Detect which cell encompasses the target text, then output its (x, y) center coordinate. 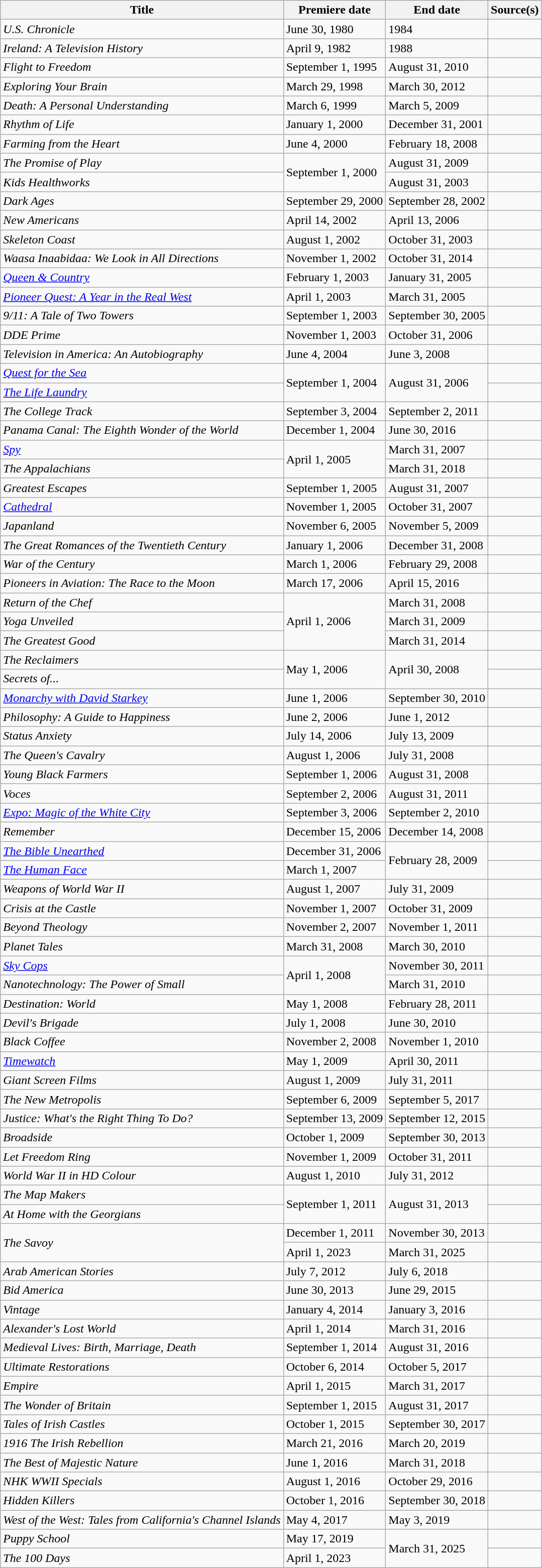
July 6, 2018 (437, 1271)
November 2, 2008 (335, 1042)
June 30, 2016 (437, 430)
August 1, 2006 (335, 755)
July 31, 2008 (437, 755)
Panama Canal: The Eighth Wonder of the World (142, 430)
October 29, 2016 (437, 1482)
August 31, 2008 (437, 774)
January 31, 2005 (437, 278)
September 1, 1995 (335, 67)
At Home with the Georgians (142, 1214)
November 30, 2011 (437, 966)
Title (142, 10)
Death: A Personal Understanding (142, 105)
April 1, 2005 (335, 459)
Secrets of... (142, 679)
Giant Screen Films (142, 1080)
March 21, 2016 (335, 1443)
September 1, 2006 (335, 774)
The Greatest Good (142, 641)
Hidden Killers (142, 1501)
August 31, 2010 (437, 67)
October 6, 2014 (335, 1367)
Young Black Farmers (142, 774)
Television in America: An Autobiography (142, 354)
Cathedral (142, 507)
Farming from the Heart (142, 144)
Nanotechnology: The Power of Small (142, 985)
September 2, 2010 (437, 812)
Devil's Brigade (142, 1023)
April 30, 2008 (437, 669)
November 5, 2009 (437, 526)
November 1, 2009 (335, 1156)
Skeleton Coast (142, 239)
Let Freedom Ring (142, 1156)
September 1, 2003 (335, 316)
October 1, 2015 (335, 1424)
September 1, 2000 (335, 172)
May 1, 2006 (335, 669)
The Great Romances of the Twentieth Century (142, 545)
November 1, 2007 (335, 908)
August 31, 2009 (437, 163)
Japanland (142, 526)
Remember (142, 831)
Beyond Theology (142, 927)
December 31, 2001 (437, 125)
September 1, 2011 (335, 1204)
August 31, 2016 (437, 1348)
June 3, 2008 (437, 354)
Vintage (142, 1309)
November 1, 2003 (335, 335)
March 31, 2005 (437, 297)
August 31, 2011 (437, 793)
August 1, 2002 (335, 239)
September 5, 2017 (437, 1099)
Source(s) (515, 10)
April 30, 2011 (437, 1061)
November 1, 2011 (437, 927)
War of the Century (142, 564)
Sky Cops (142, 966)
October 31, 2006 (437, 335)
August 31, 2007 (437, 488)
February 1, 2003 (335, 278)
September 28, 2002 (437, 201)
Empire (142, 1386)
August 31, 2017 (437, 1405)
Spy (142, 449)
September 30, 2018 (437, 1501)
September 30, 2010 (437, 698)
March 31, 2016 (437, 1329)
September 13, 2009 (335, 1118)
January 1, 2000 (335, 125)
March 6, 1999 (335, 105)
Alexander's Lost World (142, 1329)
June 30, 2013 (335, 1290)
March 5, 2009 (437, 105)
Bid America (142, 1290)
Exploring Your Brain (142, 86)
September 30, 2005 (437, 316)
May 1, 2008 (335, 1004)
Yoga Unveiled (142, 622)
Ireland: A Television History (142, 48)
Flight to Freedom (142, 67)
May 1, 2009 (335, 1061)
Timewatch (142, 1061)
October 31, 2011 (437, 1156)
August 31, 2006 (437, 383)
March 30, 2012 (437, 86)
The Best of Majestic Nature (142, 1463)
The College Track (142, 411)
Arab American Stories (142, 1271)
September 2, 2006 (335, 793)
1988 (437, 48)
March 29, 1998 (335, 86)
June 30, 1980 (335, 29)
Voces (142, 793)
August 31, 2003 (437, 182)
November 1, 2005 (335, 507)
September 6, 2009 (335, 1099)
Pioneers in Aviation: The Race to the Moon (142, 583)
June 1, 2006 (335, 698)
May 17, 2019 (335, 1539)
July 1, 2008 (335, 1023)
October 31, 2003 (437, 239)
Pioneer Quest: A Year in the Real West (142, 297)
February 28, 2011 (437, 1004)
Puppy School (142, 1539)
July 31, 2012 (437, 1176)
Return of the Chef (142, 602)
January 1, 2006 (335, 545)
Rhythm of Life (142, 125)
August 31, 2013 (437, 1204)
September 30, 2013 (437, 1137)
December 1, 2011 (335, 1233)
July 14, 2006 (335, 736)
April 1, 2006 (335, 622)
March 31, 2010 (437, 985)
Weapons of World War II (142, 889)
The Map Makers (142, 1195)
Expo: Magic of the White City (142, 812)
December 31, 2008 (437, 545)
End date (437, 10)
Philosophy: A Guide to Happiness (142, 717)
Quest for the Sea (142, 373)
The Appalachians (142, 468)
June 4, 2000 (335, 144)
August 1, 2016 (335, 1482)
September 1, 2014 (335, 1348)
April 1, 2008 (335, 975)
The Savoy (142, 1243)
The Queen's Cavalry (142, 755)
June 30, 2010 (437, 1023)
March 31, 2017 (437, 1386)
December 14, 2008 (437, 831)
September 1, 2005 (335, 488)
June 29, 2015 (437, 1290)
January 4, 2014 (335, 1309)
November 1, 2010 (437, 1042)
September 29, 2000 (335, 201)
U.S. Chronicle (142, 29)
September 3, 2004 (335, 411)
July 31, 2009 (437, 889)
March 31, 2007 (437, 449)
July 7, 2012 (335, 1271)
April 15, 2016 (437, 583)
October 5, 2017 (437, 1367)
July 13, 2009 (437, 736)
Planet Tales (142, 946)
Premiere date (335, 10)
September 30, 2017 (437, 1424)
Dark Ages (142, 201)
October 31, 2009 (437, 908)
The Wonder of Britain (142, 1405)
March 31, 2009 (437, 622)
October 1, 2016 (335, 1501)
November 1, 2002 (335, 259)
Greatest Escapes (142, 488)
May 3, 2019 (437, 1520)
August 1, 2010 (335, 1176)
November 30, 2013 (437, 1233)
Tales of Irish Castles (142, 1424)
The Life Laundry (142, 392)
Black Coffee (142, 1042)
March 31, 2014 (437, 641)
April 14, 2002 (335, 220)
December 15, 2006 (335, 831)
9/11: A Tale of Two Towers (142, 316)
October 31, 2014 (437, 259)
Waasa Inaabidaa: We Look in All Directions (142, 259)
December 1, 2004 (335, 430)
June 4, 2004 (335, 354)
Crisis at the Castle (142, 908)
The Human Face (142, 870)
November 6, 2005 (335, 526)
The 100 Days (142, 1558)
Queen & Country (142, 278)
The Promise of Play (142, 163)
December 31, 2006 (335, 851)
Ultimate Restorations (142, 1367)
September 12, 2015 (437, 1118)
The Reclaimers (142, 660)
Status Anxiety (142, 736)
January 3, 2016 (437, 1309)
New Americans (142, 220)
March 1, 2006 (335, 564)
April 1, 2003 (335, 297)
Kids Healthworks (142, 182)
February 29, 2008 (437, 564)
The Bible Unearthed (142, 851)
June 2, 2006 (335, 717)
August 1, 2009 (335, 1080)
West of the West: Tales from California's Channel Islands (142, 1520)
April 1, 2014 (335, 1329)
September 2, 2011 (437, 411)
March 30, 2010 (437, 946)
NHK WWII Specials (142, 1482)
Destination: World (142, 1004)
Justice: What's the Right Thing To Do? (142, 1118)
World War II in HD Colour (142, 1176)
September 1, 2004 (335, 383)
March 20, 2019 (437, 1443)
Broadside (142, 1137)
August 1, 2007 (335, 889)
April 13, 2006 (437, 220)
October 31, 2007 (437, 507)
February 28, 2009 (437, 861)
September 1, 2015 (335, 1405)
The New Metropolis (142, 1099)
November 2, 2007 (335, 927)
October 1, 2009 (335, 1137)
May 4, 2017 (335, 1520)
DDE Prime (142, 335)
1984 (437, 29)
March 17, 2006 (335, 583)
July 31, 2011 (437, 1080)
February 18, 2008 (437, 144)
March 1, 2007 (335, 870)
April 1, 2015 (335, 1386)
Medieval Lives: Birth, Marriage, Death (142, 1348)
June 1, 2012 (437, 717)
1916 The Irish Rebellion (142, 1443)
April 9, 1982 (335, 48)
Monarchy with David Starkey (142, 698)
June 1, 2016 (335, 1463)
September 3, 2006 (335, 812)
